Extract the (x, y) coordinate from the center of the cell holding the provided text.  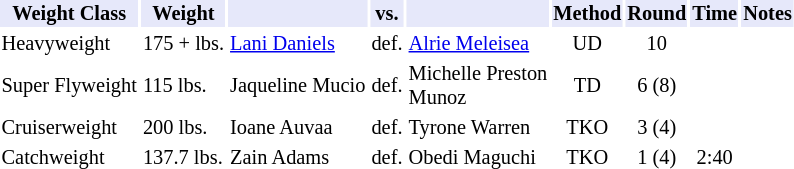
Notes (768, 14)
Weight Class (69, 14)
Method (588, 14)
Jaqueline Mucio (298, 86)
Weight (183, 14)
Tyrone Warren (478, 128)
Michelle PrestonMunoz (478, 86)
115 lbs. (183, 86)
3 (4) (657, 128)
Round (657, 14)
Time (715, 14)
200 lbs. (183, 128)
Heavyweight (69, 44)
175 + lbs. (183, 44)
TKO (588, 128)
Cruiserweight (69, 128)
Lani Daniels (298, 44)
Alrie Meleisea (478, 44)
UD (588, 44)
vs. (387, 14)
10 (657, 44)
Ioane Auvaa (298, 128)
Super Flyweight (69, 86)
6 (8) (657, 86)
TD (588, 86)
